Output the (x, y) coordinate of the center of the cell containing the given text.  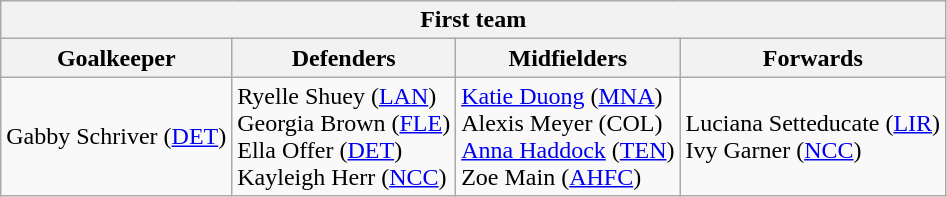
Forwards (813, 58)
First team (474, 20)
Ryelle Shuey (LAN) Georgia Brown (FLE) Ella Offer (DET) Kayleigh Herr (NCC) (344, 136)
Luciana Setteducate (LIR) Ivy Garner (NCC) (813, 136)
Gabby Schriver (DET) (116, 136)
Goalkeeper (116, 58)
Midfielders (568, 58)
Defenders (344, 58)
Katie Duong (MNA) Alexis Meyer (COL) Anna Haddock (TEN) Zoe Main (AHFC) (568, 136)
